For the text-containing cell, return its midpoint in (X, Y) coordinate format. 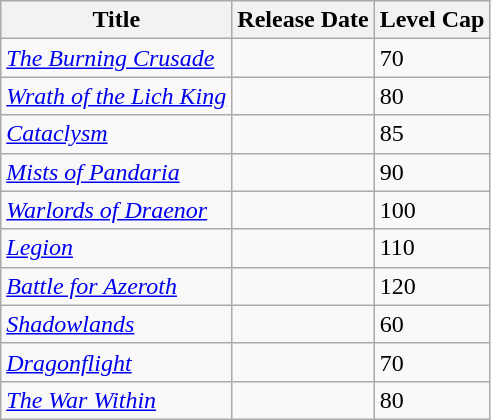
The War Within (116, 400)
The Burning Crusade (116, 58)
Warlords of Draenor (116, 210)
Wrath of the Lich King (116, 96)
Mists of Pandaria (116, 172)
85 (432, 134)
Release Date (303, 20)
Title (116, 20)
120 (432, 286)
60 (432, 324)
110 (432, 248)
Legion (116, 248)
Cataclysm (116, 134)
Level Cap (432, 20)
90 (432, 172)
Dragonflight (116, 362)
Shadowlands (116, 324)
100 (432, 210)
Battle for Azeroth (116, 286)
